Provide the [x, y] coordinate of the cell's center where the given text is located.  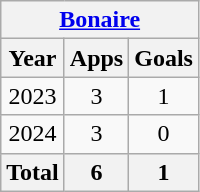
Year [33, 58]
2024 [33, 134]
Total [33, 172]
Goals [164, 58]
Bonaire [100, 20]
Apps [96, 58]
0 [164, 134]
6 [96, 172]
2023 [33, 96]
